Detect which cell encompasses the target text, then output its (x, y) center coordinate. 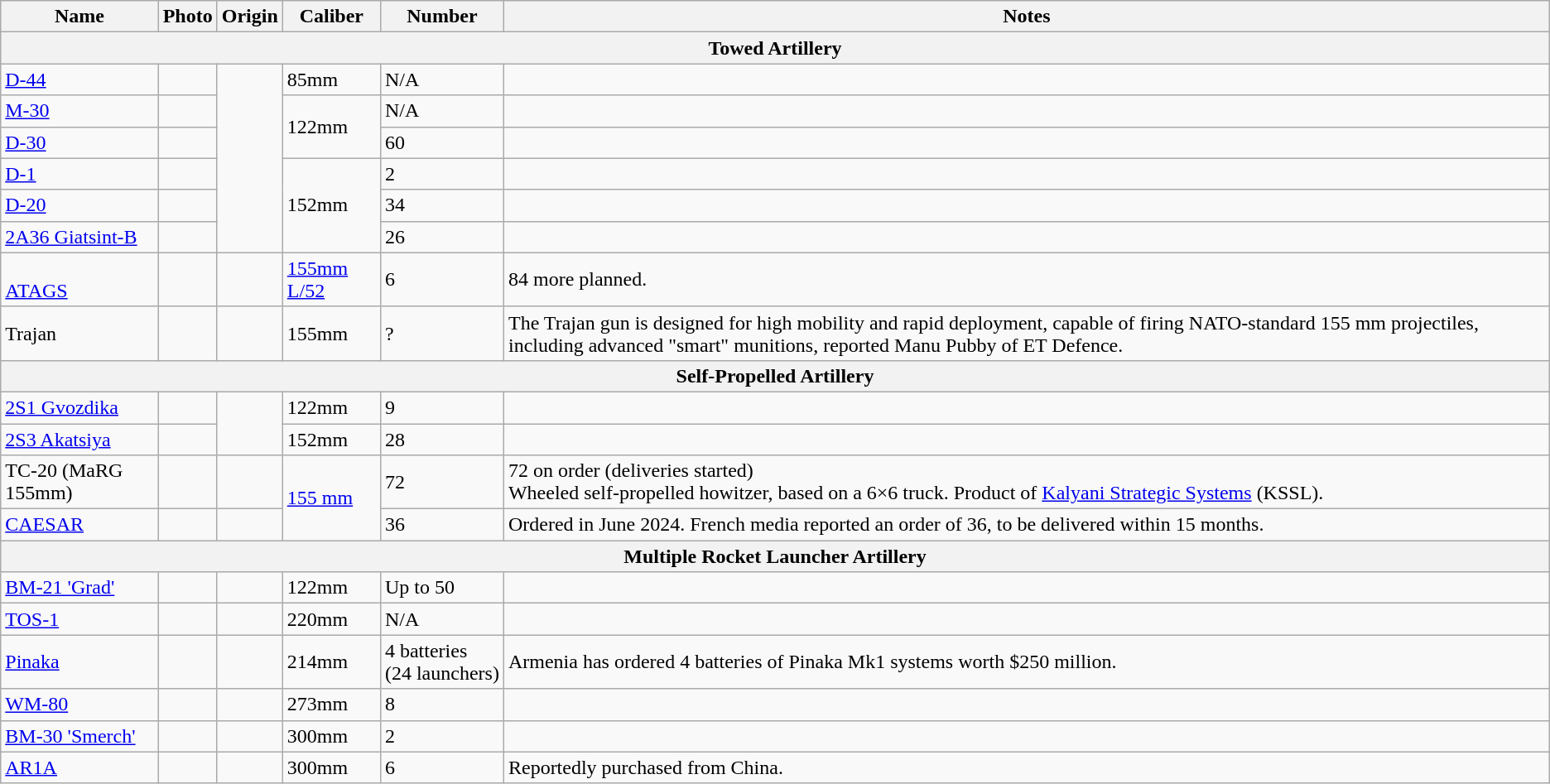
60 (442, 142)
34 (442, 205)
2S1 Gvozdika (79, 407)
AR1A (79, 767)
Trajan (79, 333)
Ordered in June 2024. French media reported an order of 36, to be delivered within 15 months. (1027, 525)
Pinaka (79, 662)
Up to 50 (442, 588)
85mm (331, 79)
Photo (187, 17)
BM-21 'Grad' (79, 588)
D-1 (79, 174)
Towed Artillery (775, 48)
CAESAR (79, 525)
214mm (331, 662)
155mm L/52 (331, 280)
ATAGS (79, 280)
72 on order (deliveries started)Wheeled self-propelled howitzer, based on a 6×6 truck. Product of Kalyani Strategic Systems (KSSL). (1027, 482)
Number (442, 17)
Multiple Rocket Launcher Artillery (775, 556)
Notes (1027, 17)
155 mm (331, 498)
Reportedly purchased from China. (1027, 767)
Armenia has ordered 4 batteries of Pinaka Mk1 systems worth $250 million. (1027, 662)
TC-20 (MaRG 155mm) (79, 482)
Caliber (331, 17)
2A36 Giatsint-B (79, 237)
155mm (331, 333)
2S3 Akatsiya (79, 440)
Self-Propelled Artillery (775, 376)
D-44 (79, 79)
28 (442, 440)
M-30 (79, 111)
220mm (331, 619)
D-30 (79, 142)
9 (442, 407)
4 batteries(24 launchers) (442, 662)
D-20 (79, 205)
36 (442, 525)
84 more planned. (1027, 280)
? (442, 333)
8 (442, 705)
Name (79, 17)
72 (442, 482)
WM-80 (79, 705)
26 (442, 237)
BM-30 'Smerch' (79, 736)
TOS-1 (79, 619)
Origin (250, 17)
273mm (331, 705)
